Return (X, Y) of the center of cell containing provided text 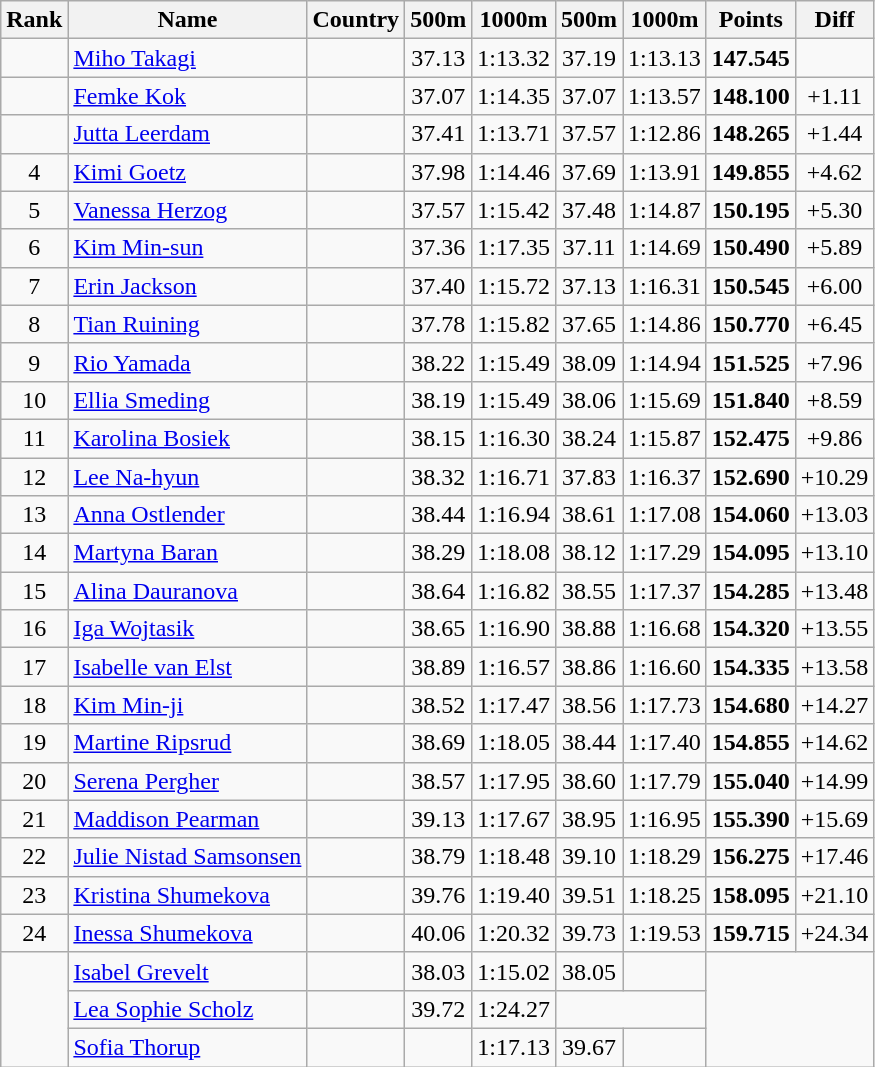
38.61 (588, 515)
+9.86 (834, 438)
Kimi Goetz (188, 172)
+5.89 (834, 248)
38.89 (438, 667)
38.64 (438, 591)
38.19 (438, 400)
1:15.82 (514, 324)
38.12 (588, 553)
Country (356, 20)
159.715 (750, 933)
158.095 (750, 895)
1:16.68 (664, 629)
39.67 (588, 1047)
10 (34, 400)
19 (34, 743)
1:14.87 (664, 210)
151.840 (750, 400)
37.40 (438, 286)
1:16.37 (664, 477)
1:14.69 (664, 248)
1:15.42 (514, 210)
Rank (34, 20)
40.06 (438, 933)
1:16.82 (514, 591)
37.36 (438, 248)
Martyna Baran (188, 553)
1:13.71 (514, 134)
+13.58 (834, 667)
Points (750, 20)
38.32 (438, 477)
38.06 (588, 400)
Isabel Grevelt (188, 971)
+7.96 (834, 362)
156.275 (750, 857)
155.390 (750, 819)
1:15.72 (514, 286)
154.060 (750, 515)
20 (34, 781)
1:14.35 (514, 96)
38.95 (588, 819)
154.285 (750, 591)
23 (34, 895)
38.55 (588, 591)
1:24.27 (514, 1009)
14 (34, 553)
1:19.40 (514, 895)
12 (34, 477)
37.11 (588, 248)
1:16.60 (664, 667)
5 (34, 210)
1:17.35 (514, 248)
1:18.25 (664, 895)
1:19.53 (664, 933)
1:18.08 (514, 553)
Name (188, 20)
+6.00 (834, 286)
1:20.32 (514, 933)
150.490 (750, 248)
39.72 (438, 1009)
37.65 (588, 324)
+17.46 (834, 857)
Rio Yamada (188, 362)
Ellia Smeding (188, 400)
1:17.47 (514, 705)
38.29 (438, 553)
154.855 (750, 743)
+24.34 (834, 933)
Jutta Leerdam (188, 134)
21 (34, 819)
Diff (834, 20)
37.41 (438, 134)
38.60 (588, 781)
+14.99 (834, 781)
13 (34, 515)
1:18.05 (514, 743)
1:17.29 (664, 553)
38.22 (438, 362)
1:14.86 (664, 324)
37.98 (438, 172)
38.86 (588, 667)
37.19 (588, 58)
1:17.67 (514, 819)
38.57 (438, 781)
152.475 (750, 438)
38.65 (438, 629)
1:13.57 (664, 96)
Lee Na-hyun (188, 477)
1:17.79 (664, 781)
4 (34, 172)
18 (34, 705)
38.15 (438, 438)
154.335 (750, 667)
37.83 (588, 477)
9 (34, 362)
1:18.48 (514, 857)
+5.30 (834, 210)
+13.10 (834, 553)
Femke Kok (188, 96)
Martine Ripsrud (188, 743)
22 (34, 857)
1:17.73 (664, 705)
Kristina Shumekova (188, 895)
1:15.69 (664, 400)
38.09 (588, 362)
Alina Dauranova (188, 591)
Isabelle van Elst (188, 667)
Inessa Shumekova (188, 933)
6 (34, 248)
+15.69 (834, 819)
+14.27 (834, 705)
1:17.13 (514, 1047)
Kim Min-sun (188, 248)
+13.55 (834, 629)
151.525 (750, 362)
+1.11 (834, 96)
1:13.13 (664, 58)
38.03 (438, 971)
1:17.40 (664, 743)
15 (34, 591)
154.095 (750, 553)
1:17.08 (664, 515)
1:14.94 (664, 362)
38.24 (588, 438)
1:16.30 (514, 438)
Erin Jackson (188, 286)
1:16.71 (514, 477)
39.73 (588, 933)
17 (34, 667)
1:17.95 (514, 781)
Kim Min-ji (188, 705)
Vanessa Herzog (188, 210)
1:13.32 (514, 58)
Miho Takagi (188, 58)
Tian Ruining (188, 324)
+1.44 (834, 134)
24 (34, 933)
147.545 (750, 58)
38.69 (438, 743)
39.76 (438, 895)
+8.59 (834, 400)
16 (34, 629)
37.78 (438, 324)
38.79 (438, 857)
38.05 (588, 971)
Serena Pergher (188, 781)
1:16.90 (514, 629)
150.545 (750, 286)
1:16.31 (664, 286)
148.100 (750, 96)
1:15.02 (514, 971)
+6.45 (834, 324)
1:16.95 (664, 819)
152.690 (750, 477)
7 (34, 286)
149.855 (750, 172)
38.88 (588, 629)
+21.10 (834, 895)
8 (34, 324)
1:17.37 (664, 591)
39.51 (588, 895)
Karolina Bosiek (188, 438)
150.770 (750, 324)
148.265 (750, 134)
Maddison Pearman (188, 819)
1:16.94 (514, 515)
155.040 (750, 781)
+4.62 (834, 172)
39.13 (438, 819)
Julie Nistad Samsonsen (188, 857)
+14.62 (834, 743)
154.320 (750, 629)
Iga Wojtasik (188, 629)
150.195 (750, 210)
37.48 (588, 210)
1:16.57 (514, 667)
37.69 (588, 172)
1:13.91 (664, 172)
1:14.46 (514, 172)
+13.48 (834, 591)
11 (34, 438)
Sofia Thorup (188, 1047)
38.56 (588, 705)
Anna Ostlender (188, 515)
39.10 (588, 857)
1:12.86 (664, 134)
1:15.87 (664, 438)
+10.29 (834, 477)
1:18.29 (664, 857)
+13.03 (834, 515)
38.52 (438, 705)
Lea Sophie Scholz (188, 1009)
154.680 (750, 705)
